Extract the (X, Y) coordinate from the center of the cell holding the provided text.  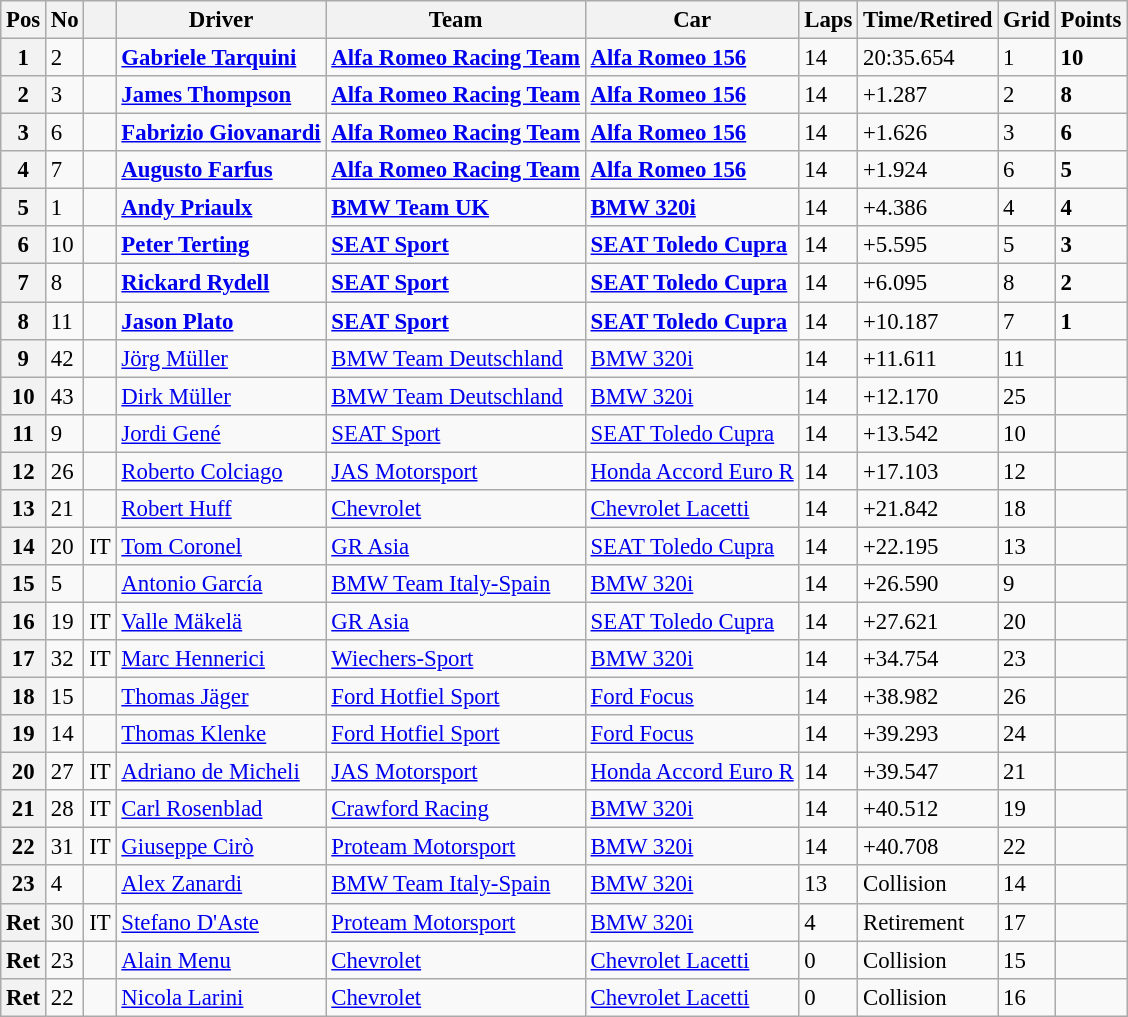
Jörg Müller (221, 358)
Roberto Colciago (221, 471)
31 (65, 847)
Car (692, 20)
25 (1026, 396)
Time/Retired (928, 20)
Dirk Müller (221, 396)
+26.590 (928, 584)
Alex Zanardi (221, 885)
BMW Team UK (456, 208)
20:35.654 (928, 58)
32 (65, 659)
+34.754 (928, 659)
30 (65, 922)
+1.287 (928, 95)
43 (65, 396)
+22.195 (928, 546)
Carl Rosenblad (221, 809)
Laps (828, 20)
+39.293 (928, 734)
+27.621 (928, 621)
+17.103 (928, 471)
James Thompson (221, 95)
Marc Hennerici (221, 659)
Tom Coronel (221, 546)
Andy Priaulx (221, 208)
+13.542 (928, 433)
Thomas Jäger (221, 697)
+40.512 (928, 809)
Grid (1026, 20)
Crawford Racing (456, 809)
+12.170 (928, 396)
27 (65, 772)
24 (1026, 734)
28 (65, 809)
Gabriele Tarquini (221, 58)
Retirement (928, 922)
+1.626 (928, 133)
+6.095 (928, 283)
Robert Huff (221, 509)
+38.982 (928, 697)
Stefano D'Aste (221, 922)
Jason Plato (221, 321)
Augusto Farfus (221, 170)
Nicola Larini (221, 997)
Antonio García (221, 584)
Jordi Gené (221, 433)
+21.842 (928, 509)
Adriano de Micheli (221, 772)
No (65, 20)
+4.386 (928, 208)
Team (456, 20)
+39.547 (928, 772)
+40.708 (928, 847)
+1.924 (928, 170)
Points (1090, 20)
Driver (221, 20)
Valle Mäkelä (221, 621)
Alain Menu (221, 960)
+11.611 (928, 358)
Giuseppe Cirò (221, 847)
+5.595 (928, 245)
Wiechers-Sport (456, 659)
Pos (24, 20)
Thomas Klenke (221, 734)
Rickard Rydell (221, 283)
+10.187 (928, 321)
42 (65, 358)
Peter Terting (221, 245)
Fabrizio Giovanardi (221, 133)
